Determine the [x, y] coordinate at the center of the cell enclosing the given text.  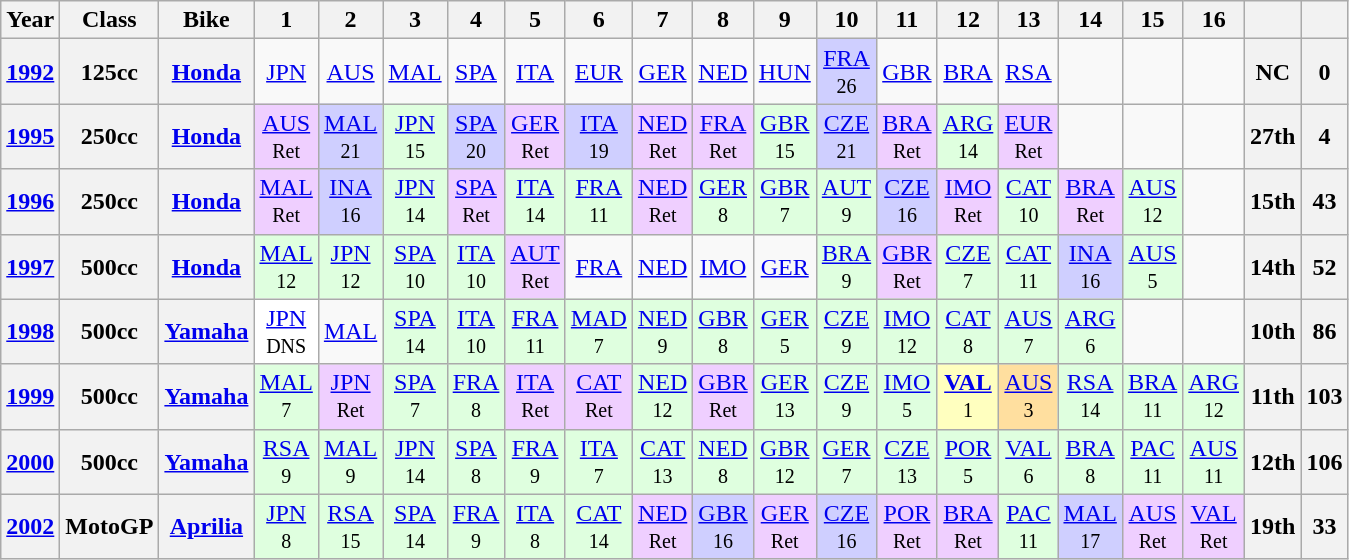
ARG12 [1214, 396]
JPN15 [415, 136]
106 [1324, 462]
CZE13 [907, 462]
AUS [350, 72]
GBR16 [723, 526]
IMORet [968, 202]
RSA [1028, 72]
ITA7 [598, 462]
GBR15 [784, 136]
33 [1324, 526]
ARG14 [968, 136]
3 [415, 20]
BRA [968, 72]
HUN [784, 72]
6 [598, 20]
FRA [598, 266]
Aprilia [206, 526]
ITA [535, 72]
AUS5 [1152, 266]
NED12 [662, 396]
125cc [110, 72]
103 [1324, 396]
EURRet [1028, 136]
1 [286, 20]
GER8 [723, 202]
ITA8 [535, 526]
AUS11 [1214, 462]
POR5 [968, 462]
GER7 [846, 462]
SPA [476, 72]
FRA26 [846, 72]
1997 [30, 266]
EUR [598, 72]
Year [30, 20]
8 [723, 20]
14th [1273, 266]
11th [1273, 396]
BRA11 [1152, 396]
0 [1324, 72]
NED8 [723, 462]
43 [1324, 202]
MAL17 [1090, 526]
FRARet [723, 136]
MotoGP [110, 526]
CATRet [598, 396]
27th [1273, 136]
1992 [30, 72]
11 [907, 20]
2 [350, 20]
GBR7 [784, 202]
RSA15 [350, 526]
RSA9 [286, 462]
NED9 [662, 332]
MALRet [286, 202]
IMO5 [907, 396]
GBR8 [723, 332]
12th [1273, 462]
1996 [30, 202]
MAL21 [350, 136]
CZE7 [968, 266]
JPN [286, 72]
14 [1090, 20]
AUTRet [535, 266]
BRA8 [1090, 462]
MAL12 [286, 266]
5 [535, 20]
SPA10 [415, 266]
CAT8 [968, 332]
86 [1324, 332]
10 [846, 20]
JPNDNS [286, 332]
NC [1273, 72]
1998 [30, 332]
SPARet [476, 202]
1999 [30, 396]
IMO12 [907, 332]
2000 [30, 462]
JPN12 [350, 266]
IMO [723, 266]
52 [1324, 266]
10th [1273, 332]
JPN8 [286, 526]
VAL1 [968, 396]
GBR12 [784, 462]
GBR [907, 72]
2002 [30, 526]
BRA9 [846, 266]
AUS12 [1152, 202]
ITARet [535, 396]
CAT10 [1028, 202]
GER13 [784, 396]
ARG6 [1090, 332]
SPA8 [476, 462]
ITA14 [535, 202]
JPNRet [350, 396]
SPA7 [415, 396]
MAL7 [286, 396]
1995 [30, 136]
VALRet [1214, 526]
15th [1273, 202]
FRA8 [476, 396]
MAL9 [350, 462]
SPA20 [476, 136]
CZE21 [846, 136]
Bike [206, 20]
12 [968, 20]
MAD7 [598, 332]
CAT14 [598, 526]
7 [662, 20]
AUT9 [846, 202]
CAT13 [662, 462]
PORRet [907, 526]
ITA19 [598, 136]
AUS3 [1028, 396]
19th [1273, 526]
CAT11 [1028, 266]
RSA14 [1090, 396]
GER5 [784, 332]
13 [1028, 20]
Class [110, 20]
VAL6 [1028, 462]
9 [784, 20]
16 [1214, 20]
AUS7 [1028, 332]
15 [1152, 20]
